Search for the cell housing the specified text and yield its [x, y] center coordinate. 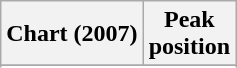
Chart (2007) [72, 34]
Peakposition [189, 34]
